For the text-containing cell, return its midpoint in (x, y) coordinate format. 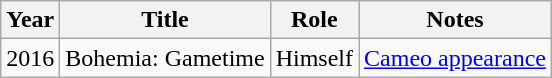
Notes (456, 20)
Bohemia: Gametime (165, 58)
Cameo appearance (456, 58)
Himself (314, 58)
2016 (30, 58)
Role (314, 20)
Year (30, 20)
Title (165, 20)
